Capture the cell that displays the provided text and extract its (X, Y) central coordinate. 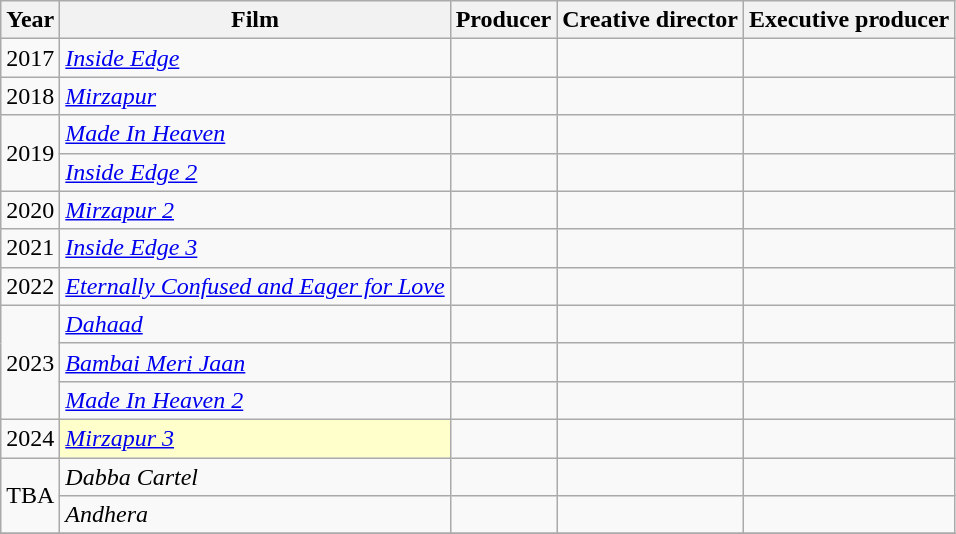
Creative director (650, 20)
Dabba Cartel (255, 477)
2020 (30, 210)
Mirzapur 2 (255, 210)
Eternally Confused and Eager for Love (255, 286)
Mirzapur (255, 96)
Made In Heaven 2 (255, 400)
Film (255, 20)
2024 (30, 438)
Andhera (255, 515)
2021 (30, 248)
Made In Heaven (255, 134)
Year (30, 20)
Inside Edge (255, 58)
Inside Edge 2 (255, 172)
TBA (30, 496)
Producer (504, 20)
Bambai Meri Jaan (255, 362)
Executive producer (850, 20)
2017 (30, 58)
Mirzapur 3 (255, 438)
2018 (30, 96)
2023 (30, 362)
2019 (30, 153)
Dahaad (255, 324)
2022 (30, 286)
Inside Edge 3 (255, 248)
